Return the [X, Y] coordinate for the center point of the cell that contains the specified text.  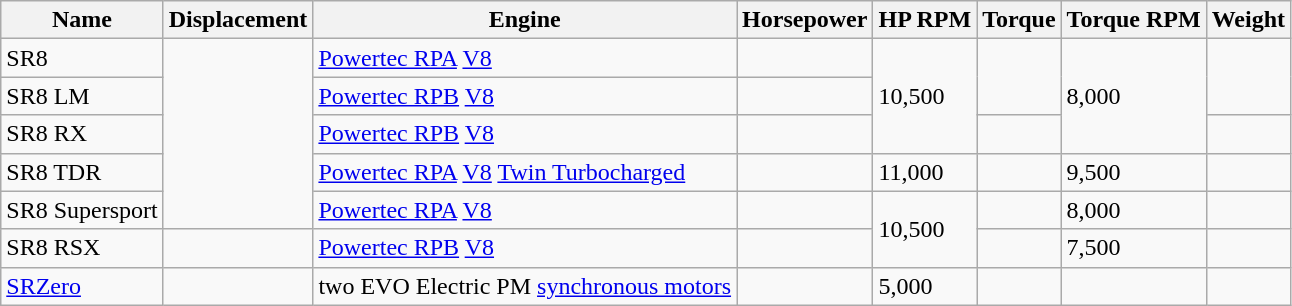
SR8 LM [82, 96]
Torque [1019, 20]
two EVO Electric PM synchronous motors [525, 286]
SR8 Supersport [82, 210]
7,500 [1134, 248]
9,500 [1134, 172]
Weight [1248, 20]
Powertec RPA V8 Twin Turbocharged [525, 172]
HP RPM [925, 20]
SR8 [82, 58]
SR8 RX [82, 134]
Engine [525, 20]
Displacement [238, 20]
11,000 [925, 172]
Torque RPM [1134, 20]
Horsepower [805, 20]
SR8 TDR [82, 172]
SR8 RSX [82, 248]
5,000 [925, 286]
SRZero [82, 286]
Name [82, 20]
